Extract the [x, y] coordinate from the center of the cell holding the provided text.  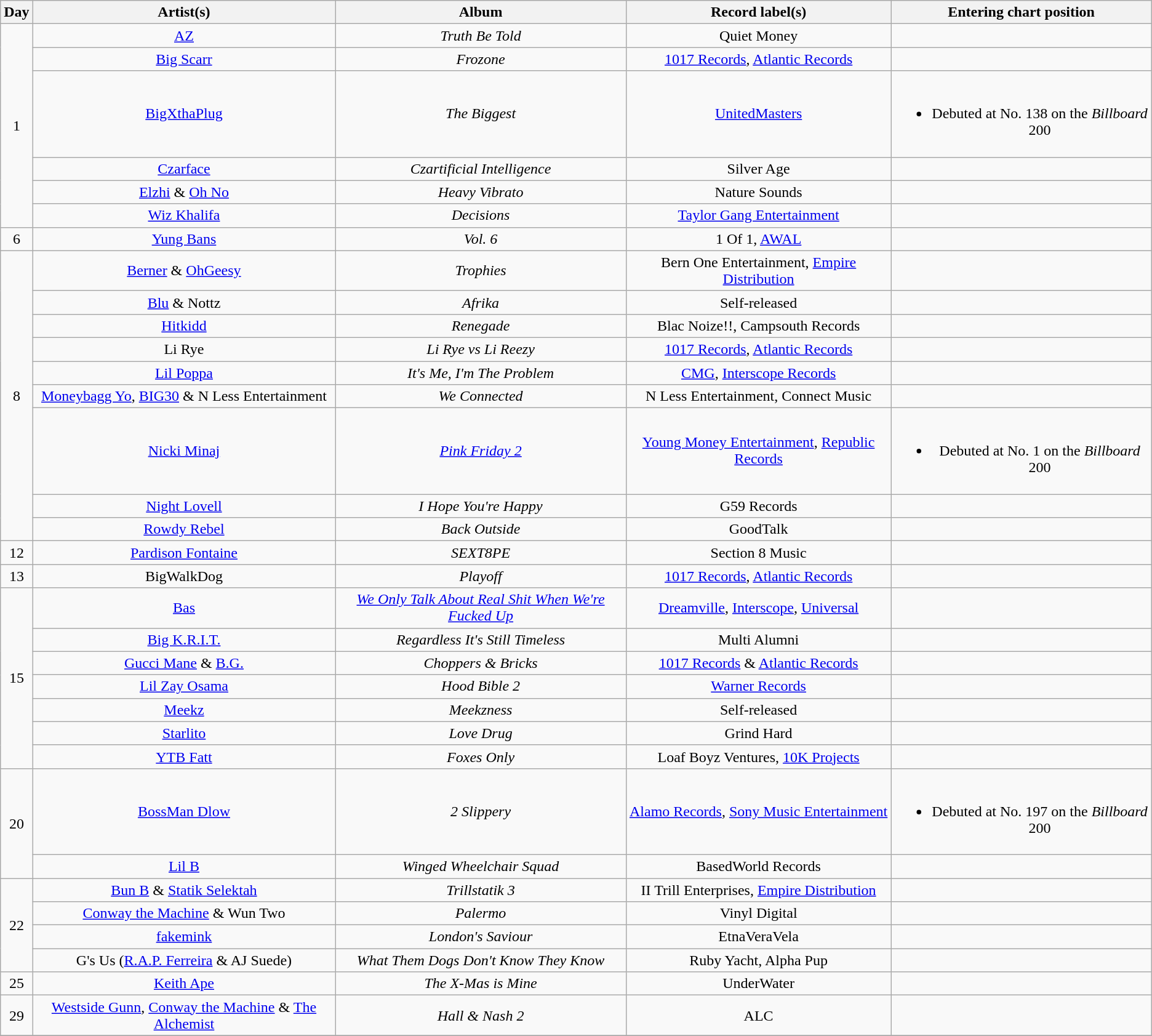
Gucci Mane & B.G. [184, 663]
G59 Records [758, 506]
BigXthaPlug [184, 114]
We Only Talk About Real Shit When We're Fucked Up [481, 608]
Regardless It's Still Timeless [481, 640]
Night Lovell [184, 506]
Rowdy Rebel [184, 529]
Dreamville, Interscope, Universal [758, 608]
Wiz Khalifa [184, 215]
Silver Age [758, 169]
1 Of 1, AWAL [758, 239]
Winged Wheelchair Squad [481, 866]
SEXT8PE [481, 553]
Vol. 6 [481, 239]
15 [17, 678]
Love Drug [481, 733]
1 [17, 126]
EtnaVeraVela [758, 937]
BossMan Dlow [184, 811]
Entering chart position [1022, 12]
Artist(s) [184, 12]
ALC [758, 1016]
20 [17, 823]
Big K.R.I.T. [184, 640]
Big Scarr [184, 59]
Lil B [184, 866]
BasedWorld Records [758, 866]
Pink Friday 2 [481, 451]
II Trill Enterprises, Empire Distribution [758, 889]
N Less Entertainment, Connect Music [758, 396]
Young Money Entertainment, Republic Records [758, 451]
Renegade [481, 326]
1017 Records & Atlantic Records [758, 663]
2 Slippery [481, 811]
Lil Poppa [184, 372]
Berner & OhGeesy [184, 271]
Warner Records [758, 686]
G's Us (R.A.P. Ferreira & AJ Suede) [184, 960]
Taylor Gang Entertainment [758, 215]
12 [17, 553]
Starlito [184, 733]
13 [17, 576]
Westside Gunn, Conway the Machine & The Alchemist [184, 1016]
Decisions [481, 215]
25 [17, 984]
Palermo [481, 914]
Conway the Machine & Wun Two [184, 914]
Day [17, 12]
Playoff [481, 576]
The Biggest [481, 114]
Record label(s) [758, 12]
Hall & Nash 2 [481, 1016]
Li Rye vs Li Reezy [481, 349]
Truth Be Told [481, 36]
Nicki Minaj [184, 451]
YTB Fatt [184, 757]
Album [481, 12]
It's Me, I'm The Problem [481, 372]
8 [17, 396]
London's Saviour [481, 937]
Frozone [481, 59]
Nature Sounds [758, 192]
Trillstatik 3 [481, 889]
Ruby Yacht, Alpha Pup [758, 960]
Meekzness [481, 710]
Multi Alumni [758, 640]
Debuted at No. 138 on the Billboard 200 [1022, 114]
Choppers & Bricks [481, 663]
Afrika [481, 302]
Debuted at No. 1 on the Billboard 200 [1022, 451]
Loaf Boyz Ventures, 10K Projects [758, 757]
The X-Mas is Mine [481, 984]
Lil Zay Osama [184, 686]
Heavy Vibrato [481, 192]
Czartificial Intelligence [481, 169]
CMG, Interscope Records [758, 372]
I Hope You're Happy [481, 506]
6 [17, 239]
Grind Hard [758, 733]
Section 8 Music [758, 553]
22 [17, 925]
BigWalkDog [184, 576]
Li Rye [184, 349]
Yung Bans [184, 239]
What Them Dogs Don't Know They Know [481, 960]
Debuted at No. 197 on the Billboard 200 [1022, 811]
Quiet Money [758, 36]
Hood Bible 2 [481, 686]
Trophies [481, 271]
Back Outside [481, 529]
Czarface [184, 169]
Foxes Only [481, 757]
Bun B & Statik Selektah [184, 889]
We Connected [481, 396]
Moneybagg Yo, BIG30 & N Less Entertainment [184, 396]
Pardison Fontaine [184, 553]
Blac Noize!!, Campsouth Records [758, 326]
GoodTalk [758, 529]
Elzhi & Oh No [184, 192]
Keith Ape [184, 984]
UnderWater [758, 984]
Blu & Nottz [184, 302]
Alamo Records, Sony Music Entertainment [758, 811]
fakemink [184, 937]
Bas [184, 608]
Meekz [184, 710]
Vinyl Digital [758, 914]
UnitedMasters [758, 114]
29 [17, 1016]
Bern One Entertainment, Empire Distribution [758, 271]
Hitkidd [184, 326]
AZ [184, 36]
